Return (x, y) of the center of cell containing provided text 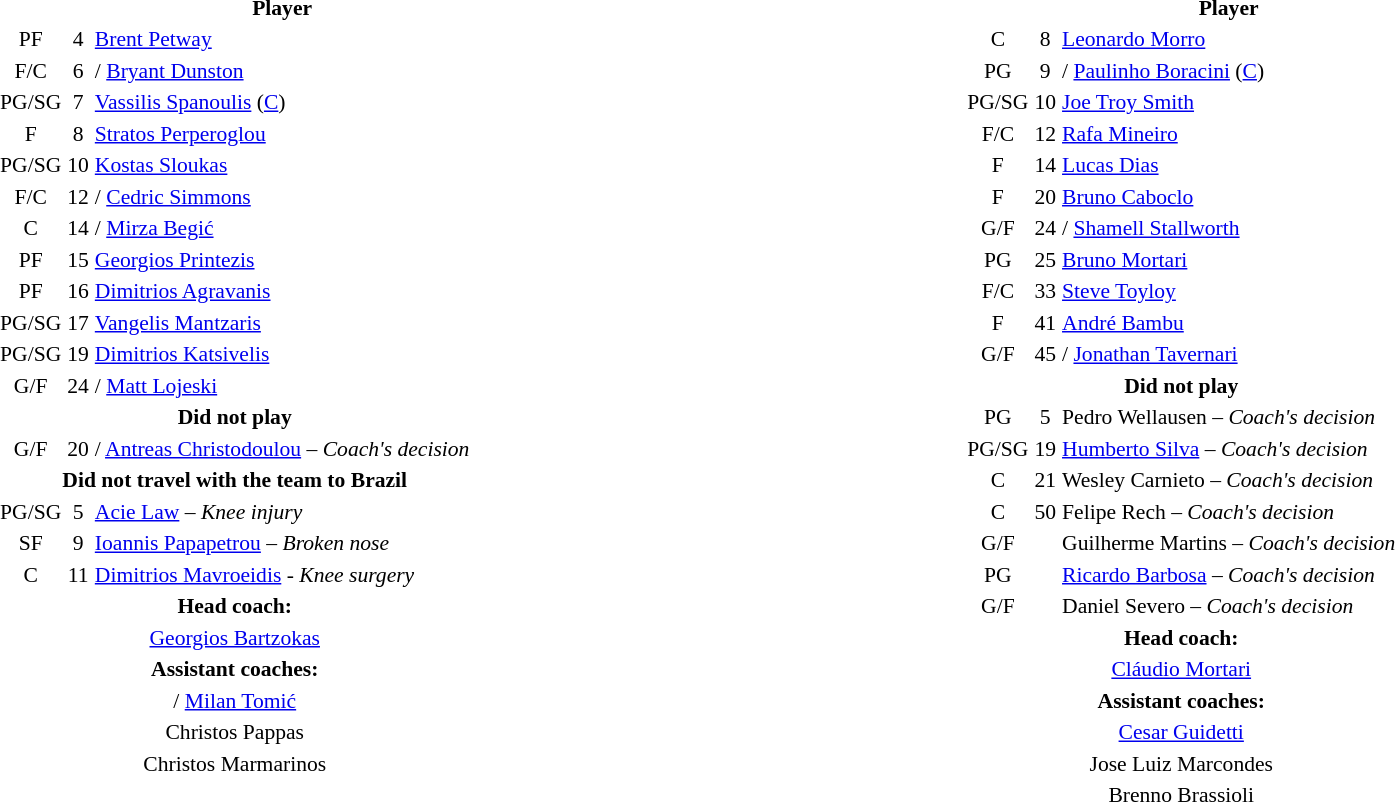
Ioannis Papapetrou – Broken nose (282, 543)
Georgios Printezis (282, 260)
/ Cedric Simmons (282, 196)
Brent Petway (282, 39)
/ Mirza Begić (282, 228)
/ Bryant Dunston (282, 70)
/ Matt Lojeski (282, 386)
21 (1046, 480)
Vassilis Spanoulis (C) (282, 102)
Stratos Perperoglou (282, 134)
33 (1046, 291)
41 (1046, 322)
Kostas Sloukas (282, 165)
7 (78, 102)
50 (1046, 512)
Dimitrios Agravanis (282, 291)
/ Antreas Christodoulou – Coach's decision (282, 448)
Vangelis Mantzaris (282, 322)
11 (78, 574)
6 (78, 70)
17 (78, 322)
Dimitrios Mavroeidis - Knee surgery (282, 574)
16 (78, 291)
Acie Law – Knee injury (282, 512)
45 (1046, 354)
25 (1046, 260)
15 (78, 260)
4 (78, 39)
Dimitrios Katsivelis (282, 354)
